Locate the cell with the specified text and output its (X, Y) center coordinate. 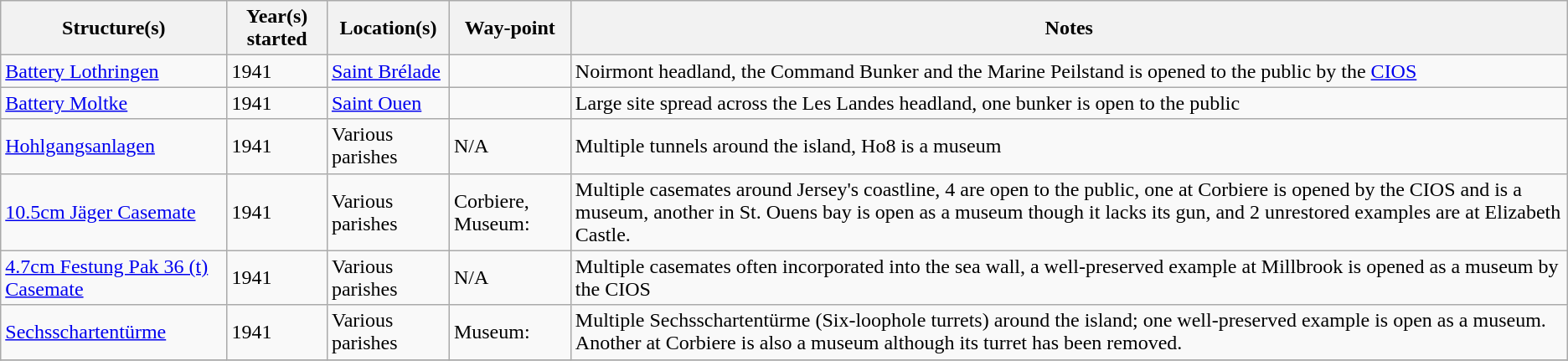
Hohlgangsanlagen (114, 146)
Way-point (509, 28)
Corbiere, Museum: (509, 212)
Saint Ouen (388, 103)
Year(s) started (276, 28)
Large site spread across the Les Landes headland, one bunker is open to the public (1069, 103)
Sechsschartentürme (114, 332)
Battery Moltke (114, 103)
10.5cm Jäger Casemate (114, 212)
4.7cm Festung Pak 36 (t) Casemate (114, 278)
Saint Brélade (388, 71)
Structure(s) (114, 28)
Battery Lothringen (114, 71)
Museum: (509, 332)
Notes (1069, 28)
Location(s) (388, 28)
Multiple tunnels around the island, Ho8 is a museum (1069, 146)
Noirmont headland, the Command Bunker and the Marine Peilstand is opened to the public by the CIOS (1069, 71)
Multiple casemates often incorporated into the sea wall, a well-preserved example at Millbrook is opened as a museum by the CIOS (1069, 278)
